Identify which cell holds the provided text, then report its [X, Y] central coordinate. 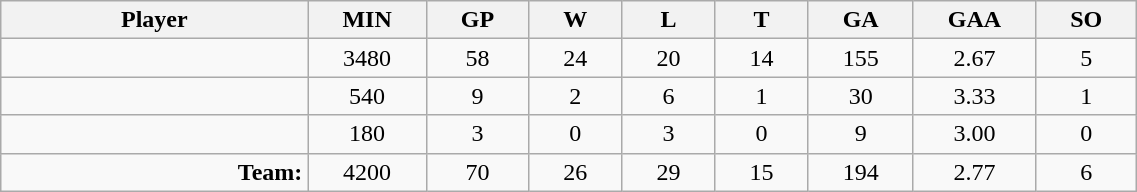
26 [576, 172]
T [762, 20]
MIN [367, 20]
70 [477, 172]
540 [367, 96]
3.33 [974, 96]
58 [477, 58]
3480 [367, 58]
2 [576, 96]
20 [668, 58]
14 [762, 58]
30 [860, 96]
GP [477, 20]
24 [576, 58]
4200 [367, 172]
SO [1086, 20]
29 [668, 172]
194 [860, 172]
15 [762, 172]
Player [154, 20]
W [576, 20]
5 [1086, 58]
180 [367, 134]
L [668, 20]
2.67 [974, 58]
Team: [154, 172]
155 [860, 58]
GA [860, 20]
2.77 [974, 172]
GAA [974, 20]
3.00 [974, 134]
